Find where the given text appears and provide that cell's center as (X, Y) coordinate. 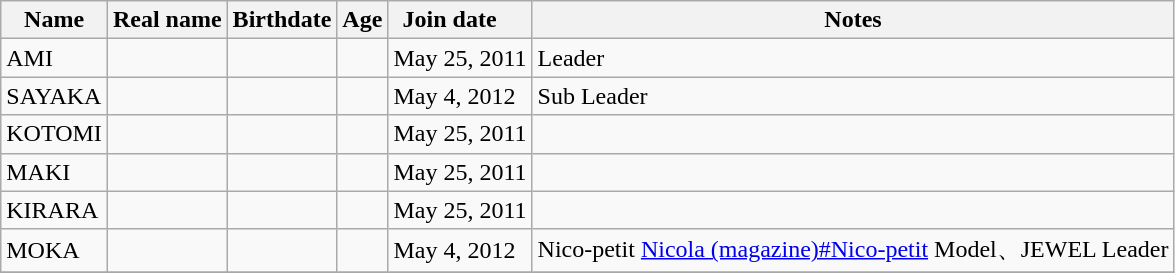
Real name (167, 20)
MAKI (54, 172)
Birthdate (282, 20)
SAYAKA (54, 96)
Join date (460, 20)
Age (362, 20)
KIRARA (54, 210)
Sub Leader (853, 96)
Nico-petit Nicola (magazine)#Nico-petit Model、JEWEL Leader (853, 250)
Notes (853, 20)
KOTOMI (54, 134)
Leader (853, 58)
Name (54, 20)
MOKA (54, 250)
AMI (54, 58)
